Locate the cell with the specified text and output its [x, y] center coordinate. 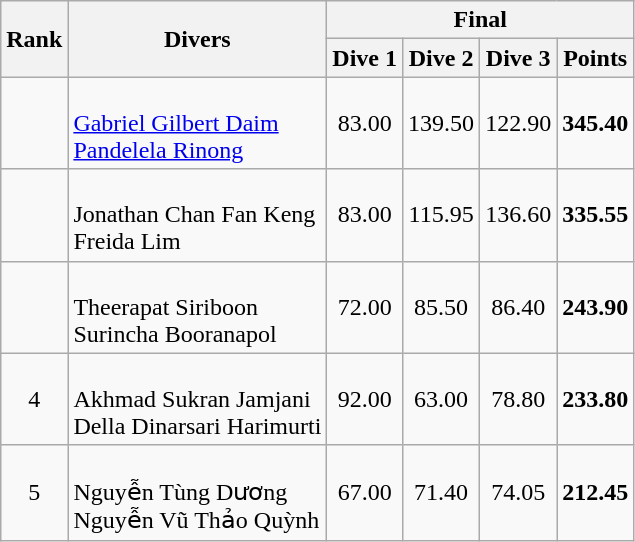
233.80 [596, 399]
Jonathan Chan Fan KengFreida Lim [198, 215]
Rank [34, 39]
335.55 [596, 215]
Dive 1 [365, 58]
4 [34, 399]
Final [480, 20]
78.80 [518, 399]
Theerapat SiriboonSurincha Booranapol [198, 307]
Gabriel Gilbert DaimPandelela Rinong [198, 123]
139.50 [442, 123]
Dive 3 [518, 58]
Points [596, 58]
122.90 [518, 123]
63.00 [442, 399]
243.90 [596, 307]
136.60 [518, 215]
71.40 [442, 492]
212.45 [596, 492]
Akhmad Sukran JamjaniDella Dinarsari Harimurti [198, 399]
92.00 [365, 399]
345.40 [596, 123]
85.50 [442, 307]
72.00 [365, 307]
Divers [198, 39]
5 [34, 492]
Nguyễn Tùng DươngNguyễn Vũ Thảo Quỳnh [198, 492]
115.95 [442, 215]
67.00 [365, 492]
86.40 [518, 307]
74.05 [518, 492]
Dive 2 [442, 58]
